Locate the cell with the specified text and output its (x, y) center coordinate. 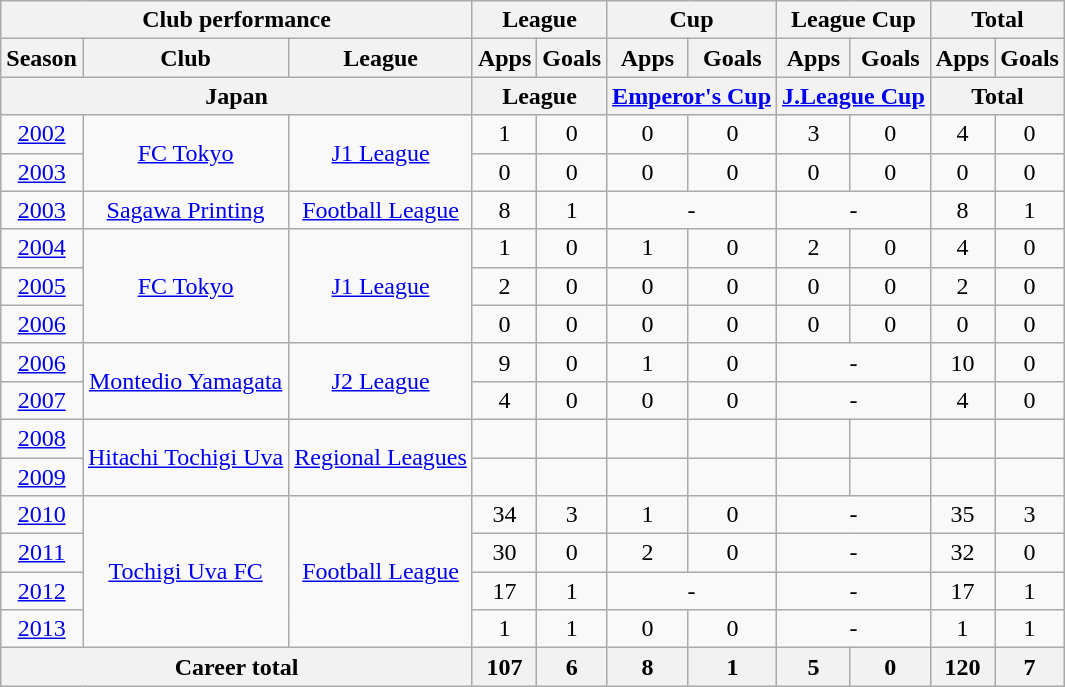
30 (504, 553)
J2 League (381, 381)
9 (504, 362)
2011 (42, 553)
Cup (692, 20)
Montedio Yamagata (185, 381)
Season (42, 58)
J.League Cup (854, 96)
34 (504, 515)
Club (185, 58)
7 (1030, 667)
Sagawa Printing (185, 210)
2007 (42, 400)
2013 (42, 629)
6 (572, 667)
Club performance (237, 20)
107 (504, 667)
Japan (237, 96)
Career total (237, 667)
5 (814, 667)
32 (962, 553)
2005 (42, 286)
2009 (42, 477)
120 (962, 667)
Tochigi Uva FC (185, 572)
2002 (42, 134)
2012 (42, 591)
10 (962, 362)
35 (962, 515)
Regional Leagues (381, 457)
League Cup (854, 20)
Emperor's Cup (692, 96)
2008 (42, 438)
2004 (42, 248)
Hitachi Tochigi Uva (185, 457)
2010 (42, 515)
